Return the (X, Y) coordinate for the center point of the cell that contains the specified text.  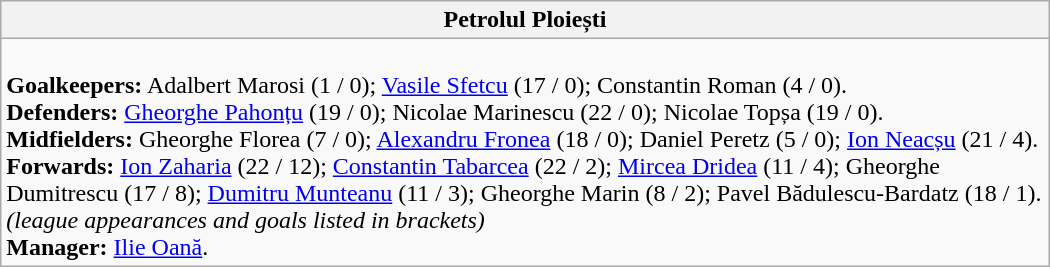
Petrolul Ploiești (525, 20)
